Find where the given text appears and provide that cell's center as [x, y] coordinate. 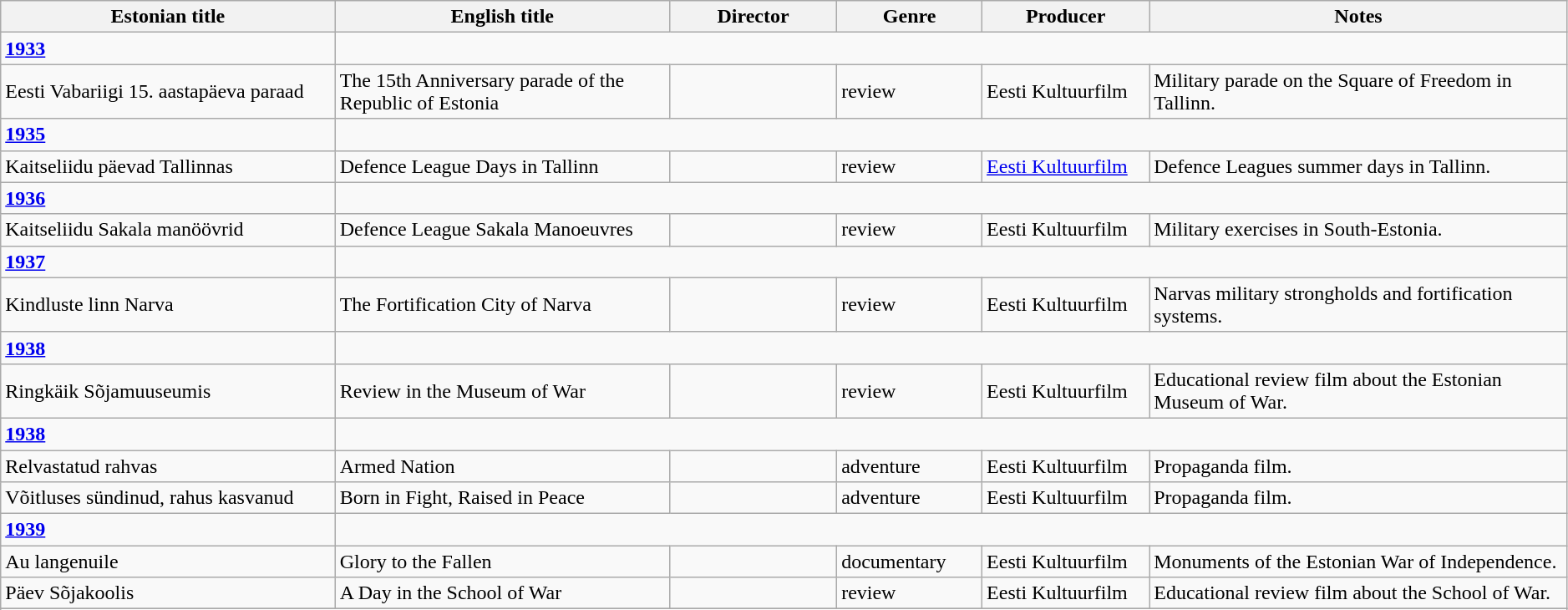
Educational review film about the School of War. [1358, 593]
The Fortification City of Narva [502, 304]
Military exercises in South-Estonia. [1358, 230]
Military parade on the Square of Freedom in Tallinn. [1358, 92]
Kaitseliidu päevad Tallinnas [168, 166]
Armed Nation [502, 465]
Director [753, 17]
1936 [168, 198]
Võitluses sündinud, rahus kasvanud [168, 498]
1937 [168, 262]
Producer [1066, 17]
Defence League Days in Tallinn [502, 166]
Kindluste linn Narva [168, 304]
Narvas military strongholds and fortification systems. [1358, 304]
Relvastatud rahvas [168, 465]
documentary [910, 562]
Born in Fight, Raised in Peace [502, 498]
Glory to the Fallen [502, 562]
1935 [168, 135]
Defence League Sakala Manoeuvres [502, 230]
Genre [910, 17]
Ringkäik Sõjamuuseumis [168, 391]
1933 [168, 48]
Educational review film about the Estonian Museum of War. [1358, 391]
Review in the Museum of War [502, 391]
Au langenuile [168, 562]
Eesti Vabariigi 15. aastapäeva paraad [168, 92]
Notes [1358, 17]
A Day in the School of War [502, 593]
Estonian title [168, 17]
Kaitseliidu Sakala manöövrid [168, 230]
1939 [168, 530]
English title [502, 17]
The 15th Anniversary parade of the Republic of Estonia [502, 92]
Päev Sõjakoolis [168, 593]
Defence Leagues summer days in Tallinn. [1358, 166]
Monuments of the Estonian War of Independence. [1358, 562]
